Extract the [x, y] coordinate from the center of the cell holding the provided text.  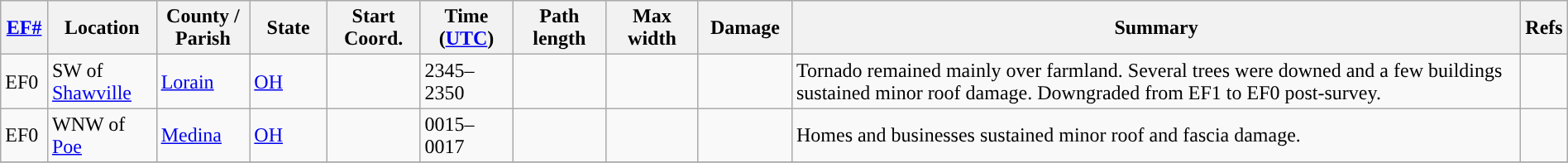
WNW of Poe [102, 136]
0015–0017 [466, 136]
Damage [744, 28]
SW of Shawville [102, 81]
Start Coord. [373, 28]
Lorain [203, 81]
Path length [559, 28]
Summary [1156, 28]
State [289, 28]
Homes and businesses sustained minor roof and fascia damage. [1156, 136]
Time (UTC) [466, 28]
County / Parish [203, 28]
Refs [1544, 28]
2345–2350 [466, 81]
EF# [25, 28]
Max width [652, 28]
Location [102, 28]
Medina [203, 136]
